Extract the [X, Y] coordinate from the center of the cell holding the provided text.  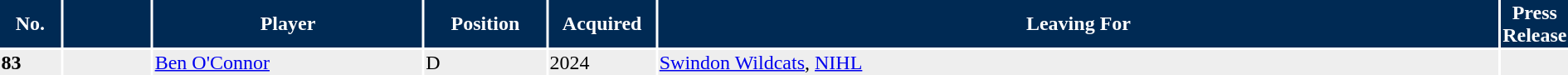
Position [485, 23]
Press Release [1535, 23]
Swindon Wildcats, NIHL [1079, 62]
Acquired [602, 23]
Player [288, 23]
Ben O'Connor [288, 62]
Leaving For [1079, 23]
2024 [602, 62]
83 [30, 62]
D [485, 62]
No. [30, 23]
